Search for the cell housing the specified text and yield its (x, y) center coordinate. 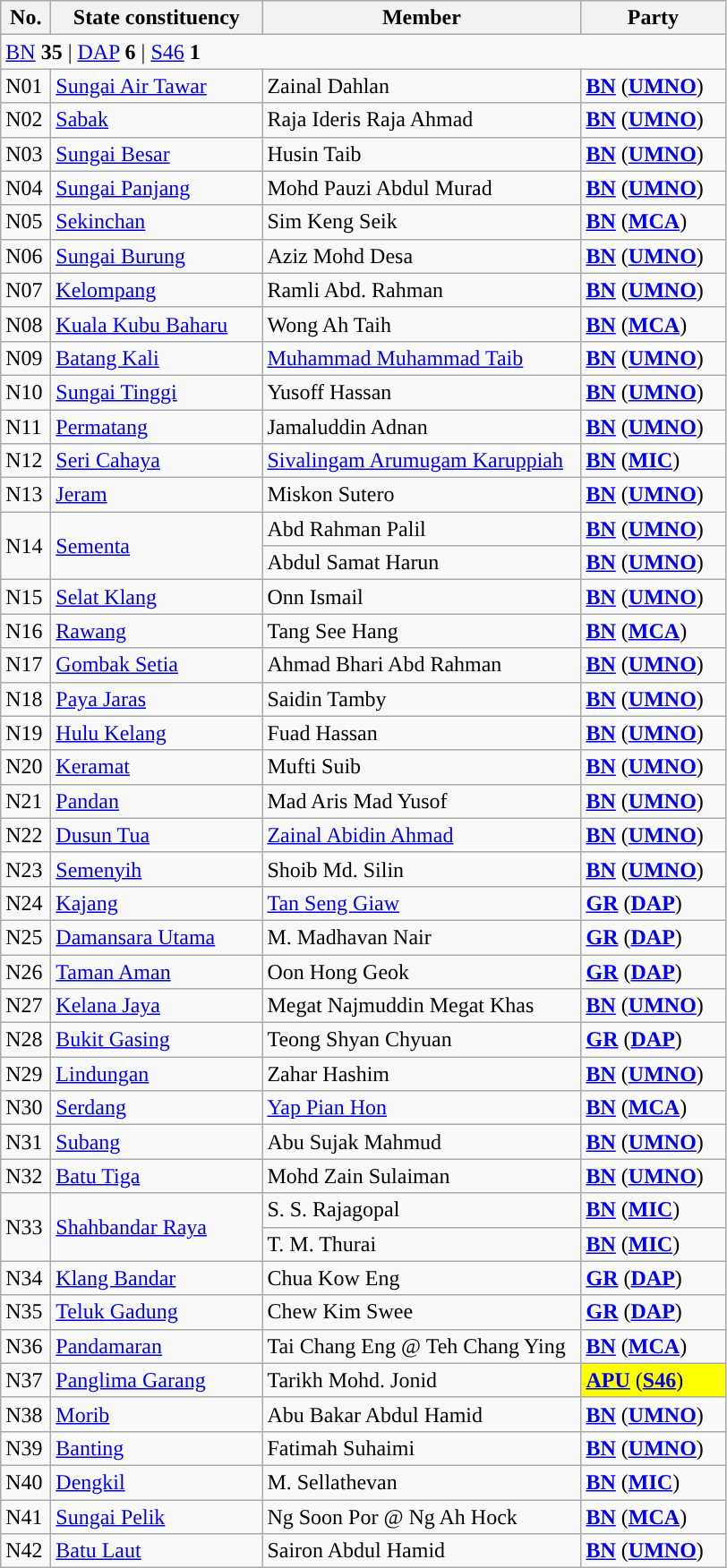
N34 (26, 1278)
Subang (157, 1142)
Sabak (157, 120)
N23 (26, 869)
Sementa (157, 546)
N42 (26, 1551)
N05 (26, 222)
N15 (26, 597)
N12 (26, 461)
Pandamaran (157, 1346)
Saidin Tamby (422, 699)
N02 (26, 120)
Teong Shyan Chyuan (422, 1040)
Wong Ah Taih (422, 324)
Oon Hong Geok (422, 971)
Megat Najmuddin Megat Khas (422, 1006)
Taman Aman (157, 971)
Ramli Abd. Rahman (422, 290)
Sekinchan (157, 222)
N08 (26, 324)
Muhammad Muhammad Taib (422, 358)
Sivalingam Arumugam Karuppiah (422, 461)
Klang Bandar (157, 1278)
Sungai Pelik (157, 1517)
Sungai Panjang (157, 188)
Rawang (157, 631)
Ng Soon Por @ Ng Ah Hock (422, 1517)
N06 (26, 256)
N39 (26, 1448)
Gombak Setia (157, 665)
Pandan (157, 801)
Jeram (157, 495)
N41 (26, 1517)
Seri Cahaya (157, 461)
Fuad Hassan (422, 733)
BN 35 | DAP 6 | S46 1 (363, 52)
N11 (26, 427)
Chew Kim Swee (422, 1312)
Keramat (157, 767)
N36 (26, 1346)
N31 (26, 1142)
N19 (26, 733)
N30 (26, 1108)
N27 (26, 1006)
Kelana Jaya (157, 1006)
Yusoff Hassan (422, 392)
APU (S46) (654, 1380)
N38 (26, 1414)
Ahmad Bhari Abd Rahman (422, 665)
Fatimah Suhaimi (422, 1448)
Shoib Md. Silin (422, 869)
N16 (26, 631)
Tan Seng Giaw (422, 903)
N40 (26, 1482)
Sairon Abdul Hamid (422, 1551)
Abd Rahman Palil (422, 529)
S. S. Rajagopal (422, 1210)
Sungai Tinggi (157, 392)
N21 (26, 801)
N01 (26, 86)
Abdul Samat Harun (422, 563)
N09 (26, 358)
N37 (26, 1380)
No. (26, 18)
N18 (26, 699)
Chua Kow Eng (422, 1278)
Semenyih (157, 869)
N17 (26, 665)
Damansara Utama (157, 937)
Batu Laut (157, 1551)
Jamaluddin Adnan (422, 427)
N26 (26, 971)
Onn Ismail (422, 597)
Husin Taib (422, 154)
Lindungan (157, 1074)
Dusun Tua (157, 835)
Sungai Air Tawar (157, 86)
N33 (26, 1227)
Mohd Zain Sulaiman (422, 1176)
N07 (26, 290)
Batu Tiga (157, 1176)
N20 (26, 767)
Permatang (157, 427)
Batang Kali (157, 358)
T. M. Thurai (422, 1244)
Bukit Gasing (157, 1040)
Morib (157, 1414)
N35 (26, 1312)
Tarikh Mohd. Jonid (422, 1380)
Selat Klang (157, 597)
Banting (157, 1448)
Paya Jaras (157, 699)
N24 (26, 903)
N22 (26, 835)
Abu Bakar Abdul Hamid (422, 1414)
Sungai Burung (157, 256)
Miskon Sutero (422, 495)
Mohd Pauzi Abdul Murad (422, 188)
Hulu Kelang (157, 733)
Dengkil (157, 1482)
Kuala Kubu Baharu (157, 324)
Zainal Dahlan (422, 86)
Mad Aris Mad Yusof (422, 801)
Kajang (157, 903)
Raja Ideris Raja Ahmad (422, 120)
Member (422, 18)
Teluk Gadung (157, 1312)
Kelompang (157, 290)
Party (654, 18)
Shahbandar Raya (157, 1227)
N04 (26, 188)
Mufti Suib (422, 767)
N28 (26, 1040)
Sungai Besar (157, 154)
N13 (26, 495)
Abu Sujak Mahmud (422, 1142)
Aziz Mohd Desa (422, 256)
N25 (26, 937)
N10 (26, 392)
N29 (26, 1074)
Serdang (157, 1108)
N32 (26, 1176)
Yap Pian Hon (422, 1108)
Zahar Hashim (422, 1074)
Sim Keng Seik (422, 222)
Tang See Hang (422, 631)
N03 (26, 154)
M. Sellathevan (422, 1482)
Zainal Abidin Ahmad (422, 835)
Panglima Garang (157, 1380)
M. Madhavan Nair (422, 937)
N14 (26, 546)
Tai Chang Eng @ Teh Chang Ying (422, 1346)
State constituency (157, 18)
